Identify which cell holds the provided text, then report its [X, Y] central coordinate. 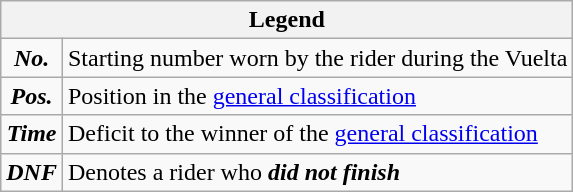
Deficit to the winner of the general classification [317, 134]
Starting number worn by the rider during the Vuelta [317, 58]
Position in the general classification [317, 96]
Legend [287, 20]
Time [32, 134]
No. [32, 58]
DNF [32, 172]
Denotes a rider who did not finish [317, 172]
Pos. [32, 96]
